Determine the (X, Y) coordinate at the center of the cell enclosing the given text.  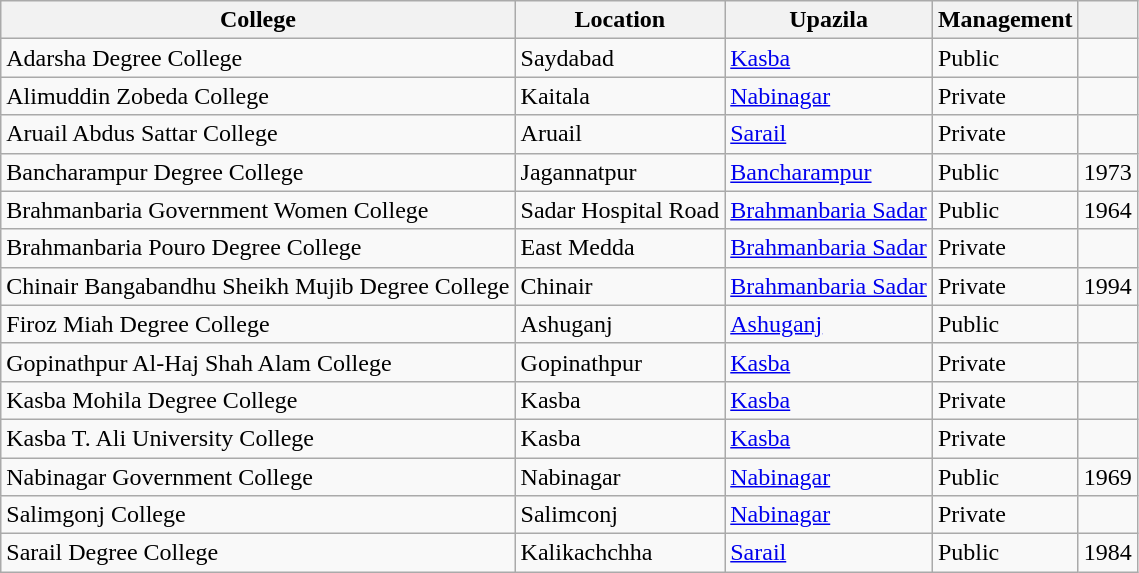
Gopinathpur (620, 362)
Bancharampur Degree College (258, 172)
1973 (1108, 172)
Kasba T. Ali University College (258, 438)
Chinair (620, 286)
Location (620, 20)
Adarsha Degree College (258, 58)
1964 (1108, 210)
Sarail Degree College (258, 553)
College (258, 20)
1969 (1108, 477)
Aruail (620, 134)
Sadar Hospital Road (620, 210)
Management (1005, 20)
Gopinathpur Al-Haj Shah Alam College (258, 362)
Chinair Bangabandhu Sheikh Mujib Degree College (258, 286)
Upazila (829, 20)
Kaitala (620, 96)
1994 (1108, 286)
Bancharampur (829, 172)
Jagannatpur (620, 172)
Brahmanbaria Government Women College (258, 210)
Kalikachchha (620, 553)
Brahmanbaria Pouro Degree College (258, 248)
Salimgonj College (258, 515)
Kasba Mohila Degree College (258, 400)
Nabinagar Government College (258, 477)
Salimconj (620, 515)
Saydabad (620, 58)
Alimuddin Zobeda College (258, 96)
East Medda (620, 248)
1984 (1108, 553)
Firoz Miah Degree College (258, 324)
Aruail Abdus Sattar College (258, 134)
